Identify which cell holds the provided text, then report its [X, Y] central coordinate. 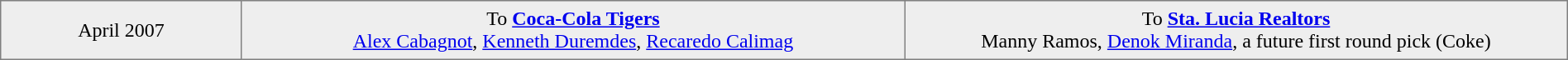
To Coca-Cola TigersAlex Cabagnot, Kenneth Duremdes, Recaredo Calimag [573, 30]
April 2007 [121, 30]
To Sta. Lucia RealtorsManny Ramos, Denok Miranda, a future first round pick (Coke) [1236, 30]
